Extract the (X, Y) coordinate from the center of the cell holding the provided text.  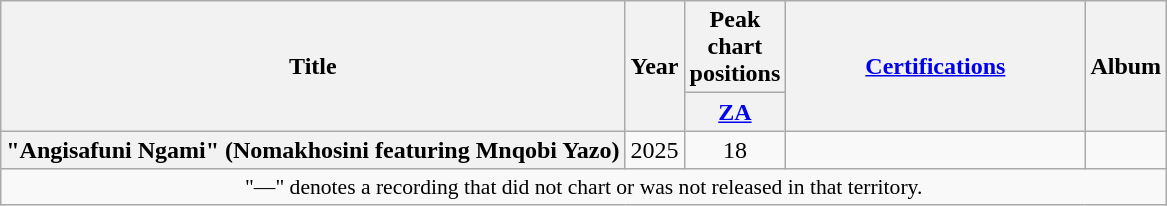
2025 (654, 150)
Title (313, 66)
ZA (735, 112)
"Angisafuni Ngami" (Nomakhosini featuring Mnqobi Yazo) (313, 150)
18 (735, 150)
Year (654, 66)
Album (1126, 66)
"—" denotes a recording that did not chart or was not released in that territory. (584, 187)
Peak chart positions (735, 47)
Certifications (936, 66)
